Determine the [x, y] coordinate at the center of the cell enclosing the given text.  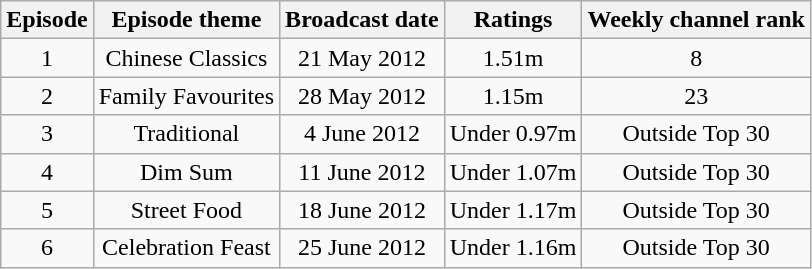
11 June 2012 [362, 172]
25 June 2012 [362, 248]
5 [47, 210]
Under 1.17m [513, 210]
4 June 2012 [362, 134]
Dim Sum [186, 172]
Episode [47, 20]
4 [47, 172]
Celebration Feast [186, 248]
Street Food [186, 210]
Family Favourites [186, 96]
23 [696, 96]
Under 0.97m [513, 134]
1 [47, 58]
1.51m [513, 58]
1.15m [513, 96]
Ratings [513, 20]
Broadcast date [362, 20]
2 [47, 96]
28 May 2012 [362, 96]
Weekly channel rank [696, 20]
Episode theme [186, 20]
Chinese Classics [186, 58]
21 May 2012 [362, 58]
Traditional [186, 134]
8 [696, 58]
Under 1.07m [513, 172]
6 [47, 248]
Under 1.16m [513, 248]
3 [47, 134]
18 June 2012 [362, 210]
